Locate the cell with the specified text and output its [x, y] center coordinate. 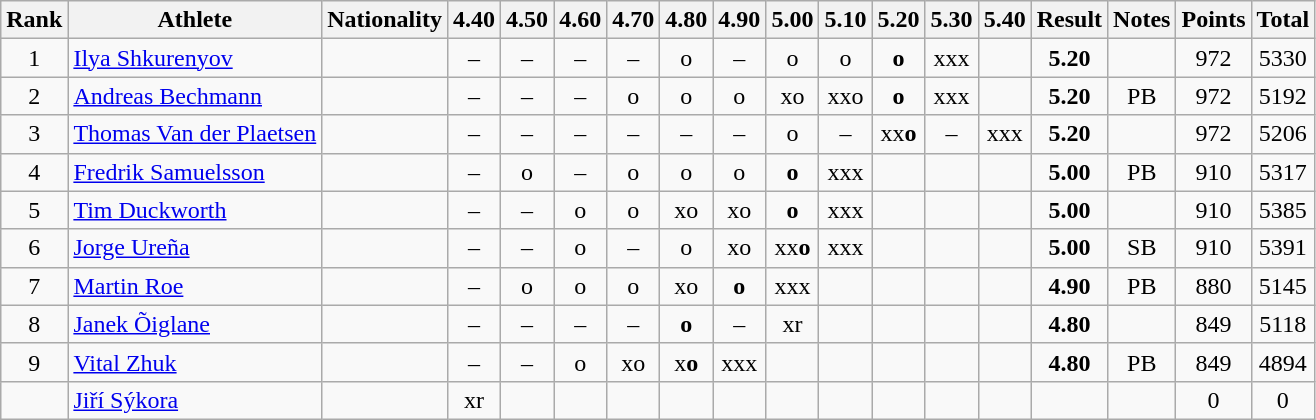
5385 [1283, 210]
Tim Duckworth [195, 210]
4 [34, 172]
5.10 [846, 20]
Ilya Shkurenyov [195, 58]
1 [34, 58]
5391 [1283, 248]
Result [1069, 20]
Fredrik Samuelsson [195, 172]
4.40 [474, 20]
Total [1283, 20]
Thomas Van der Plaetsen [195, 134]
Martin Roe [195, 286]
5.30 [952, 20]
880 [1214, 286]
Notes [1142, 20]
Jorge Ureña [195, 248]
5118 [1283, 324]
6 [34, 248]
5330 [1283, 58]
Nationality [385, 20]
4894 [1283, 362]
Rank [34, 20]
Points [1214, 20]
5206 [1283, 134]
5317 [1283, 172]
Vital Zhuk [195, 362]
SB [1142, 248]
5192 [1283, 96]
Janek Õiglane [195, 324]
2 [34, 96]
Jiří Sýkora [195, 400]
Andreas Bechmann [195, 96]
4.60 [580, 20]
5 [34, 210]
4.50 [528, 20]
3 [34, 134]
Athlete [195, 20]
5145 [1283, 286]
8 [34, 324]
4.70 [634, 20]
7 [34, 286]
9 [34, 362]
5.40 [1004, 20]
